Locate the cell with the specified text and output its [X, Y] center coordinate. 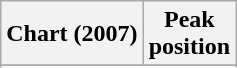
Peakposition [189, 34]
Chart (2007) [72, 34]
